Provide the (X, Y) coordinate of the cell's center where the given text is located.  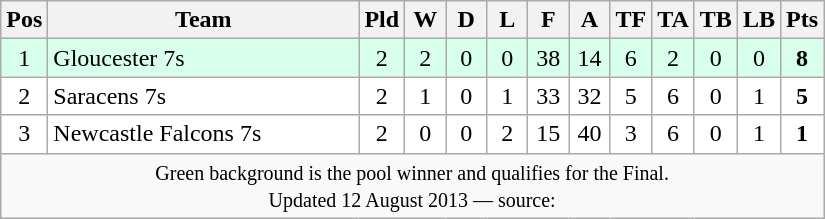
W (426, 20)
A (590, 20)
Pts (802, 20)
L (508, 20)
33 (548, 96)
Pld (382, 20)
Team (204, 20)
D (466, 20)
38 (548, 58)
Newcastle Falcons 7s (204, 134)
8 (802, 58)
TF (631, 20)
Green background is the pool winner and qualifies for the Final.Updated 12 August 2013 — source: (412, 186)
TA (674, 20)
40 (590, 134)
F (548, 20)
Gloucester 7s (204, 58)
TB (716, 20)
14 (590, 58)
15 (548, 134)
LB (758, 20)
Saracens 7s (204, 96)
Pos (24, 20)
32 (590, 96)
